Return (X, Y) of the center of cell containing provided text 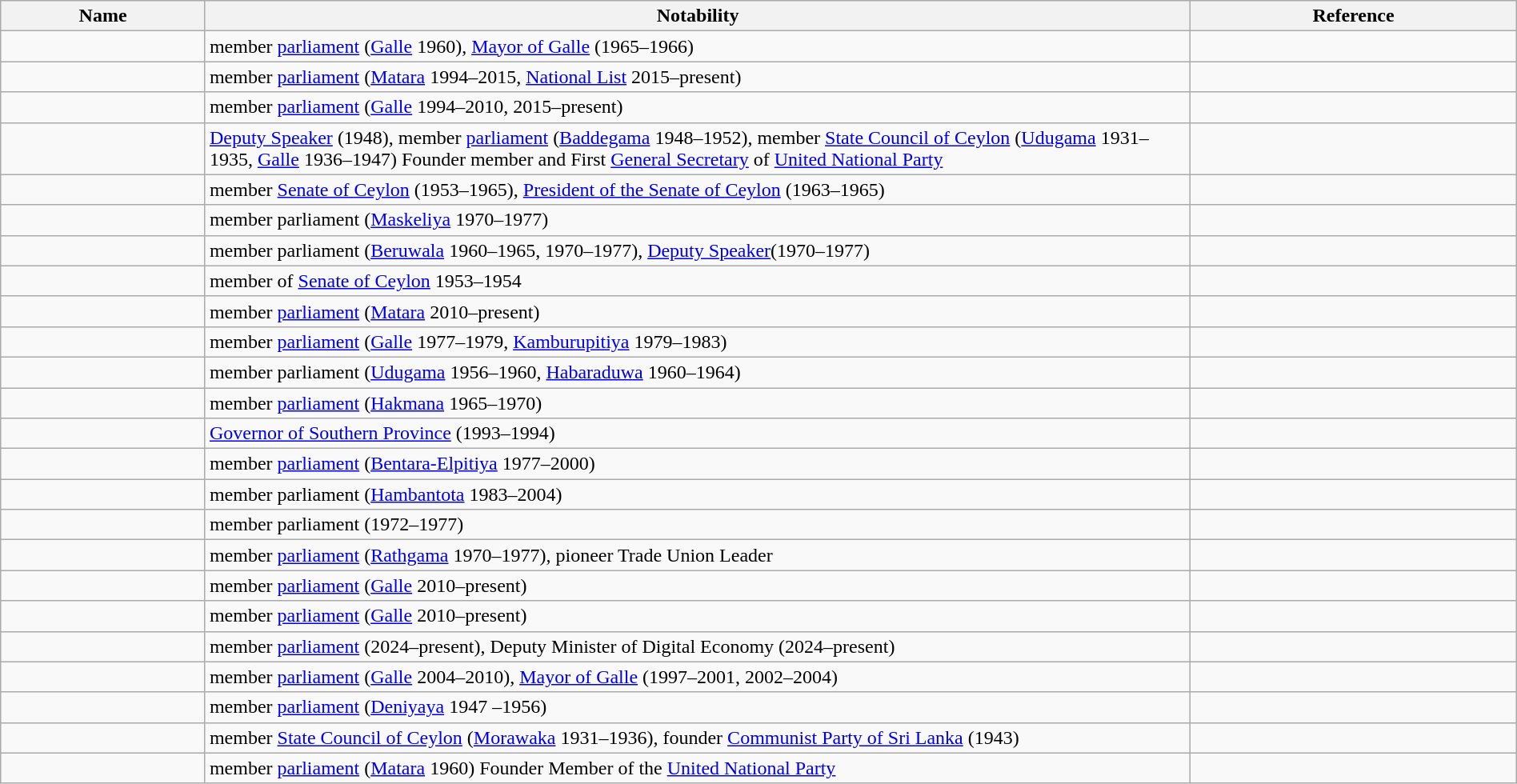
Name (103, 16)
member parliament (Galle 2004–2010), Mayor of Galle (1997–2001, 2002–2004) (698, 677)
member parliament (Galle 1994–2010, 2015–present) (698, 107)
member parliament (Matara 1994–2015, National List 2015–present) (698, 77)
Reference (1354, 16)
member parliament (2024–present), Deputy Minister of Digital Economy (2024–present) (698, 646)
Governor of Southern Province (1993–1994) (698, 434)
member parliament (Hambantota 1983–2004) (698, 494)
member parliament (Maskeliya 1970–1977) (698, 220)
member parliament (Deniyaya 1947 –1956) (698, 707)
member parliament (Matara 1960) Founder Member of the United National Party (698, 768)
member parliament (Udugama 1956–1960, Habaraduwa 1960–1964) (698, 372)
member parliament (Hakmana 1965–1970) (698, 402)
Notability (698, 16)
member parliament (Beruwala 1960–1965, 1970–1977), Deputy Speaker(1970–1977) (698, 250)
member parliament (Bentara-Elpitiya 1977–2000) (698, 464)
member Senate of Ceylon (1953–1965), President of the Senate of Ceylon (1963–1965) (698, 190)
member State Council of Ceylon (Morawaka 1931–1936), founder Communist Party of Sri Lanka (1943) (698, 738)
member parliament (1972–1977) (698, 525)
member parliament (Galle 1960), Mayor of Galle (1965–1966) (698, 46)
member parliament (Rathgama 1970–1977), pioneer Trade Union Leader (698, 555)
member parliament (Galle 1977–1979, Kamburupitiya 1979–1983) (698, 342)
member of Senate of Ceylon 1953–1954 (698, 281)
member parliament (Matara 2010–present) (698, 311)
